Return (X, Y) of the center of cell containing provided text 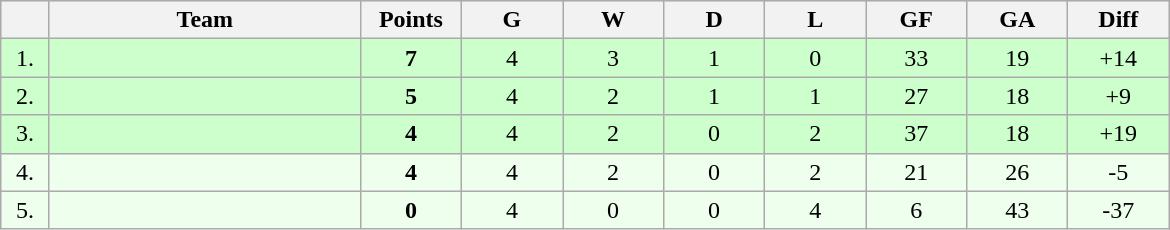
1. (26, 58)
43 (1018, 210)
7 (410, 58)
W (612, 20)
D (714, 20)
4. (26, 172)
27 (916, 96)
19 (1018, 58)
L (816, 20)
-37 (1118, 210)
3 (612, 58)
GF (916, 20)
3. (26, 134)
+14 (1118, 58)
37 (916, 134)
33 (916, 58)
+19 (1118, 134)
-5 (1118, 172)
21 (916, 172)
2. (26, 96)
+9 (1118, 96)
5. (26, 210)
Team (204, 20)
5 (410, 96)
6 (916, 210)
Points (410, 20)
26 (1018, 172)
GA (1018, 20)
G (512, 20)
Diff (1118, 20)
